Locate the cell with the specified text and output its [x, y] center coordinate. 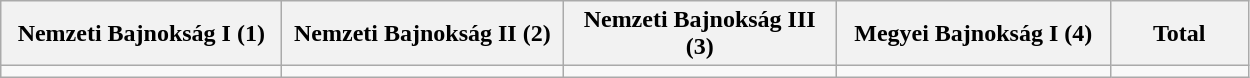
Megyei Bajnokság I (4) [973, 34]
Nemzeti Bajnokság II (2) [422, 34]
Total [1180, 34]
Nemzeti Bajnokság III (3) [700, 34]
Nemzeti Bajnokság I (1) [142, 34]
